Identify which cell holds the provided text, then report its (x, y) central coordinate. 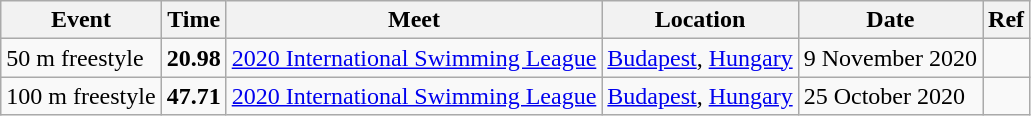
47.71 (194, 96)
Time (194, 20)
Date (890, 20)
Location (700, 20)
20.98 (194, 58)
50 m freestyle (81, 58)
9 November 2020 (890, 58)
100 m freestyle (81, 96)
Meet (414, 20)
Event (81, 20)
Ref (1006, 20)
25 October 2020 (890, 96)
